Pinpoint the cell where the given text exists, returning its (x, y) midpoint coordinate. 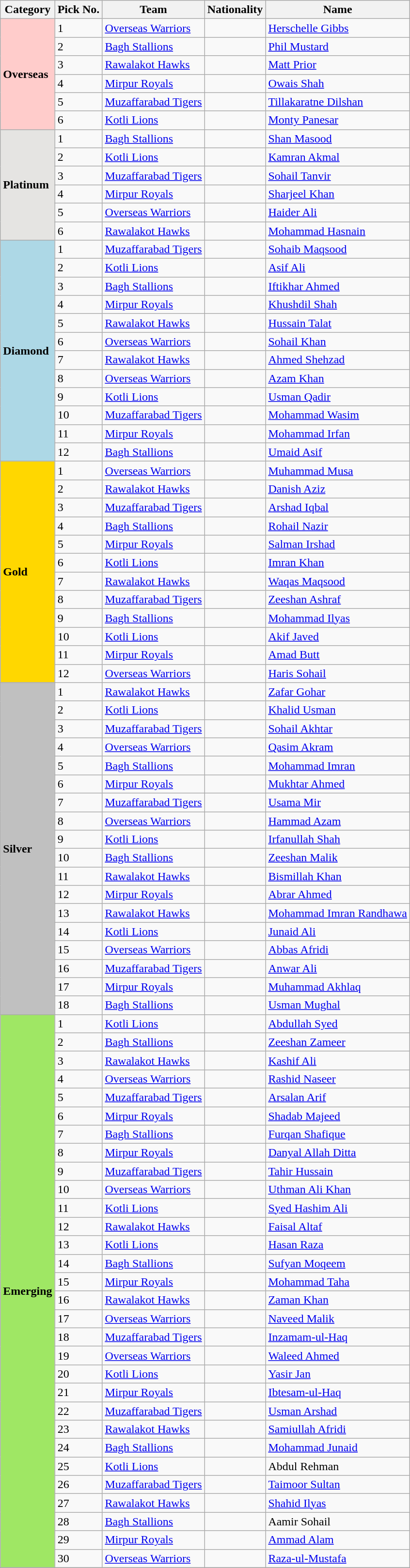
Anwar Ali (338, 968)
Mohammad Wasim (338, 415)
Abdul Rehman (338, 1466)
Zeeshan Zameer (338, 1042)
Abrar Ahmed (338, 895)
Uthman Ali Khan (338, 1190)
19 (79, 1355)
27 (79, 1503)
22 (79, 1411)
Qasim Akram (338, 747)
Ammad Alam (338, 1540)
Usama Mir (338, 802)
Shan Masood (338, 139)
20 (79, 1374)
Akif Javed (338, 637)
Sharjeel Khan (338, 194)
Herschelle Gibbs (338, 28)
25 (79, 1466)
Waleed Ahmed (338, 1355)
Khushdil Shah (338, 305)
Salman Irshad (338, 544)
Sohaib Maqsood (338, 249)
Mohammad Taha (338, 1282)
Mukhtar Ahmed (338, 784)
Mohammad Irfan (338, 434)
Naveed Malik (338, 1319)
Faisal Altaf (338, 1226)
Sufyan Moqeem (338, 1263)
Gold (28, 572)
Rashid Naseer (338, 1079)
Emerging (28, 1291)
23 (79, 1429)
Samiullah Afridi (338, 1429)
Junaid Ali (338, 931)
Platinum (28, 185)
Tahir Hussain (338, 1171)
Waqas Maqsood (338, 581)
Sohail Tanvir (338, 175)
Danyal Allah Ditta (338, 1153)
Danish Aziz (338, 489)
Usman Qadir (338, 397)
Usman Mughal (338, 1005)
Hasan Raza (338, 1245)
Owais Shah (338, 83)
Ibtesam-ul-Haq (338, 1392)
Mohammad Hasnain (338, 231)
Diamond (28, 351)
26 (79, 1485)
Raza-ul-Mustafa (338, 1558)
Syed Hashim Ali (338, 1208)
Overseas (28, 74)
29 (79, 1540)
Muhammad Musa (338, 470)
Pick No. (79, 10)
Zafar Gohar (338, 692)
Hammad Azam (338, 821)
Hussain Talat (338, 323)
Name (338, 10)
Monty Panesar (338, 120)
Arshad Iqbal (338, 507)
Zeeshan Ashraf (338, 600)
Kamran Akmal (338, 157)
Iftikhar Ahmed (338, 286)
Kashif Ali (338, 1060)
Sohail Akhtar (338, 729)
Irfanullah Shah (338, 839)
Inzamam-ul-Haq (338, 1337)
Yasir Jan (338, 1374)
Team (153, 10)
Umaid Asif (338, 452)
Shahid Ilyas (338, 1503)
Haider Ali (338, 212)
24 (79, 1448)
Zeeshan Malik (338, 858)
Rohail Nazir (338, 526)
Azam Khan (338, 378)
Mohammad Imran (338, 765)
Mohammad Ilyas (338, 618)
Taimoor Sultan (338, 1485)
Nationality (235, 10)
Haris Sohail (338, 673)
Mohammad Imran Randhawa (338, 913)
Bismillah Khan (338, 876)
Khalid Usman (338, 710)
Shadab Majeed (338, 1116)
Mohammad Junaid (338, 1448)
Usman Arshad (338, 1411)
Sohail Khan (338, 342)
Muhammad Akhlaq (338, 987)
Asif Ali (338, 268)
Matt Prior (338, 65)
Imran Khan (338, 563)
Abdullah Syed (338, 1024)
Tillakaratne Dilshan (338, 102)
Category (28, 10)
Abbas Afridi (338, 950)
Aamir Sohail (338, 1521)
28 (79, 1521)
Furqan Shafique (338, 1134)
Silver (28, 849)
Zaman Khan (338, 1300)
Ahmed Shehzad (338, 360)
Amad Butt (338, 655)
21 (79, 1392)
30 (79, 1558)
Phil Mustard (338, 47)
Arsalan Arif (338, 1097)
